Return [X, Y] of the center of cell containing provided text 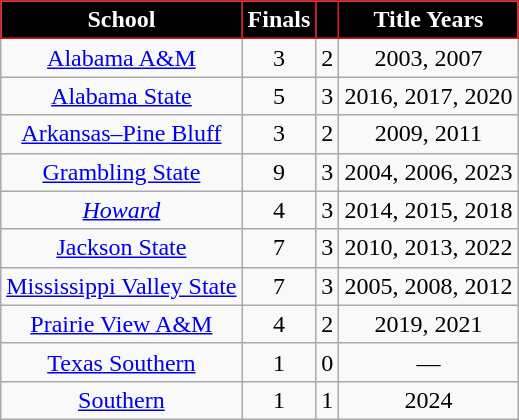
Alabama State [122, 96]
2024 [428, 400]
Arkansas–Pine Bluff [122, 134]
2009, 2011 [428, 134]
Howard [122, 210]
2003, 2007 [428, 58]
Alabama A&M [122, 58]
Title Years [428, 20]
Mississippi Valley State [122, 286]
Prairie View A&M [122, 324]
2014, 2015, 2018 [428, 210]
Southern [122, 400]
2004, 2006, 2023 [428, 172]
0 [328, 362]
5 [279, 96]
2019, 2021 [428, 324]
2005, 2008, 2012 [428, 286]
Finals [279, 20]
Texas Southern [122, 362]
Grambling State [122, 172]
— [428, 362]
2016, 2017, 2020 [428, 96]
Jackson State [122, 248]
School [122, 20]
2010, 2013, 2022 [428, 248]
9 [279, 172]
